Identify which cell holds the provided text, then report its [x, y] central coordinate. 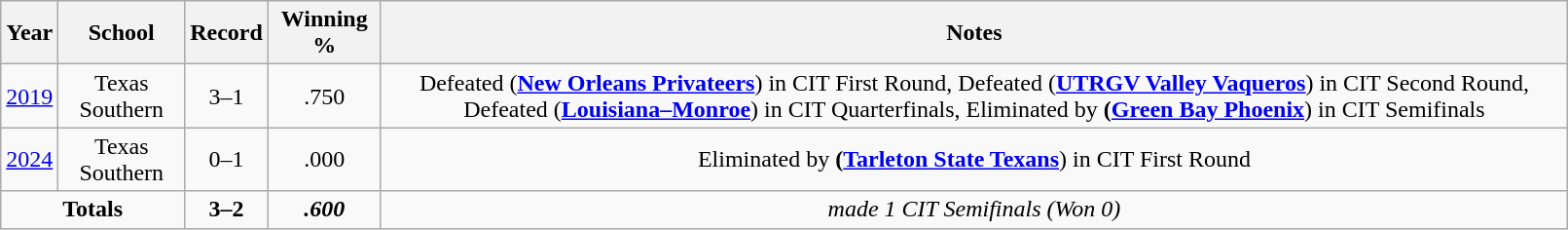
Totals [93, 210]
3–2 [227, 210]
School [122, 33]
Year [29, 33]
Record [227, 33]
Notes [974, 33]
2019 [29, 96]
.750 [324, 96]
.000 [324, 160]
.600 [324, 210]
Winning % [324, 33]
0–1 [227, 160]
3–1 [227, 96]
Eliminated by (Tarleton State Texans) in CIT First Round [974, 160]
made 1 CIT Semifinals (Won 0) [974, 210]
2024 [29, 160]
